Return the [x, y] coordinate for the center point of the cell that contains the specified text.  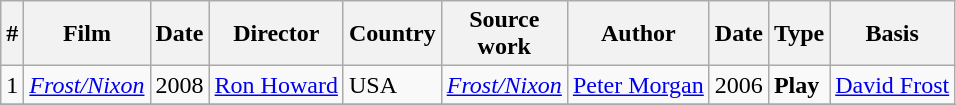
Country [392, 34]
Author [638, 34]
Basis [892, 34]
Type [798, 34]
Sourcework [504, 34]
Peter Morgan [638, 85]
2006 [738, 85]
Play [798, 85]
USA [392, 85]
1 [12, 85]
Film [87, 34]
# [12, 34]
2008 [180, 85]
David Frost [892, 85]
Ron Howard [276, 85]
Director [276, 34]
